From the cell containing the given text, extract its center point as (X, Y) coordinate. 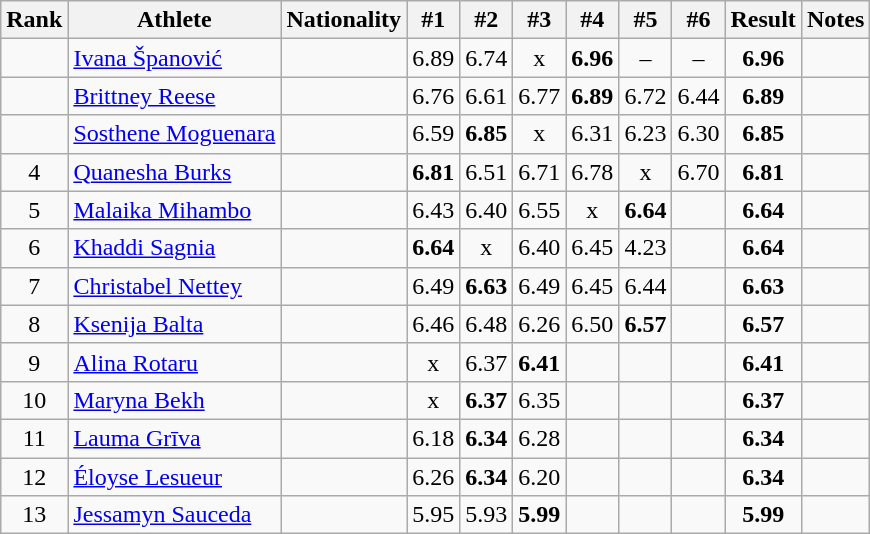
#1 (434, 20)
Maryna Bekh (174, 400)
6.20 (540, 477)
6.59 (434, 134)
#5 (646, 20)
Rank (34, 20)
6.46 (434, 324)
11 (34, 438)
6.18 (434, 438)
6.28 (540, 438)
Ivana Španović (174, 58)
#2 (486, 20)
Christabel Nettey (174, 286)
4 (34, 172)
6.35 (540, 400)
Athlete (174, 20)
8 (34, 324)
#6 (698, 20)
9 (34, 362)
6.50 (592, 324)
Brittney Reese (174, 96)
4.23 (646, 248)
6.77 (540, 96)
6.43 (434, 210)
Lauma Grīva (174, 438)
Éloyse Lesueur (174, 477)
6.31 (592, 134)
12 (34, 477)
13 (34, 515)
Jessamyn Sauceda (174, 515)
6.72 (646, 96)
6.74 (486, 58)
Quanesha Burks (174, 172)
10 (34, 400)
6.78 (592, 172)
Nationality (344, 20)
6.55 (540, 210)
6.76 (434, 96)
5.93 (486, 515)
5 (34, 210)
Sosthene Moguenara (174, 134)
5.95 (434, 515)
6 (34, 248)
Khaddi Sagnia (174, 248)
Alina Rotaru (174, 362)
7 (34, 286)
6.71 (540, 172)
Notes (835, 20)
6.70 (698, 172)
6.30 (698, 134)
6.61 (486, 96)
6.48 (486, 324)
#4 (592, 20)
Result (763, 20)
6.23 (646, 134)
Ksenija Balta (174, 324)
6.51 (486, 172)
Malaika Mihambo (174, 210)
#3 (540, 20)
